Extract the (x, y) coordinate from the center of the cell holding the provided text.  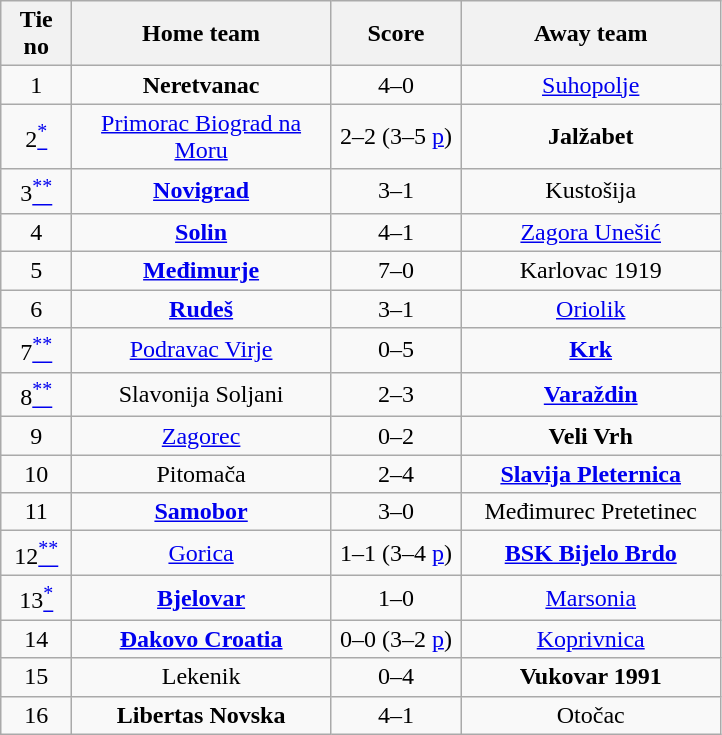
Novigrad (202, 192)
10 (36, 474)
8** (36, 394)
16 (36, 715)
Rudeš (202, 309)
Đakovo Croatia (202, 639)
Međimurec Pretetinec (590, 512)
3** (36, 192)
2–3 (396, 394)
1–0 (396, 598)
Otočac (590, 715)
Libertas Novska (202, 715)
12** (36, 554)
0–4 (396, 677)
2–2 (3–5 p) (396, 136)
Kustošija (590, 192)
0–0 (3–2 p) (396, 639)
Podravac Virje (202, 350)
2–4 (396, 474)
Marsonia (590, 598)
Veli Vrh (590, 436)
14 (36, 639)
Gorica (202, 554)
4 (36, 232)
7** (36, 350)
13* (36, 598)
7–0 (396, 271)
6 (36, 309)
Zagora Unešić (590, 232)
Primorac Biograd na Moru (202, 136)
Krk (590, 350)
Home team (202, 34)
Neretvanac (202, 85)
Međimurje (202, 271)
1–1 (3–4 p) (396, 554)
Vukovar 1991 (590, 677)
Bjelovar (202, 598)
0–2 (396, 436)
11 (36, 512)
Pitomača (202, 474)
Jalžabet (590, 136)
BSK Bijelo Brdo (590, 554)
Koprivnica (590, 639)
4–0 (396, 85)
0–5 (396, 350)
Slavija Pleternica (590, 474)
Oriolik (590, 309)
Away team (590, 34)
Tie no (36, 34)
15 (36, 677)
Lekenik (202, 677)
9 (36, 436)
Score (396, 34)
Solin (202, 232)
3–0 (396, 512)
1 (36, 85)
Suhopolje (590, 85)
Varaždin (590, 394)
Slavonija Soljani (202, 394)
Zagorec (202, 436)
5 (36, 271)
Karlovac 1919 (590, 271)
Samobor (202, 512)
2* (36, 136)
